Detect which cell encompasses the target text, then output its (x, y) center coordinate. 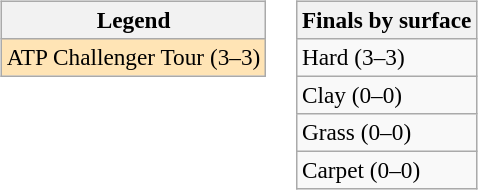
Grass (0–0) (387, 133)
Finals by surface (387, 20)
Clay (0–0) (387, 95)
ATP Challenger Tour (3–3) (133, 57)
Legend (133, 20)
Hard (3–3) (387, 57)
Carpet (0–0) (387, 171)
